Search for the cell housing the specified text and yield its [X, Y] center coordinate. 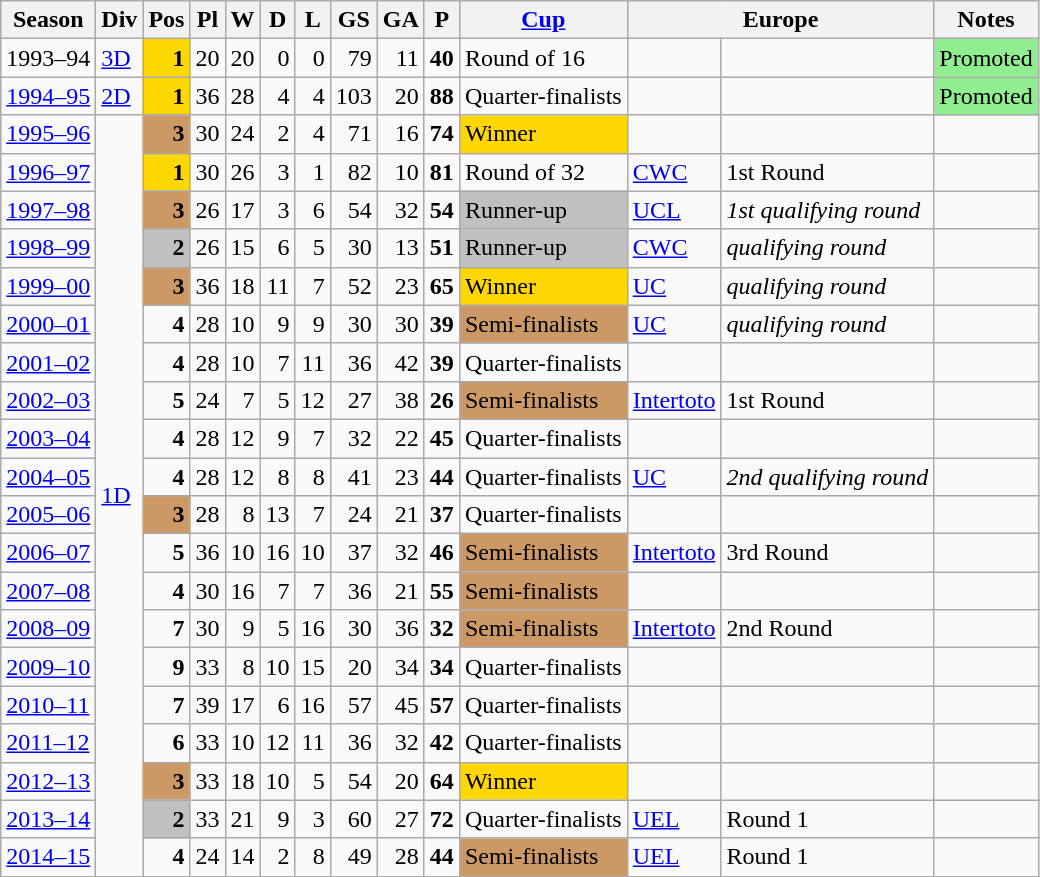
P [442, 20]
82 [354, 172]
2nd qualifying round [828, 477]
Round of 16 [543, 58]
74 [442, 134]
2010–11 [48, 705]
2003–04 [48, 438]
1997–98 [48, 210]
1D [120, 496]
Div [120, 20]
1994–95 [48, 96]
88 [442, 96]
1996–97 [48, 172]
72 [442, 819]
L [312, 20]
22 [400, 438]
2D [120, 96]
55 [442, 591]
2013–14 [48, 819]
2007–08 [48, 591]
60 [354, 819]
2014–15 [48, 857]
38 [400, 400]
Season [48, 20]
Pl [208, 20]
14 [242, 857]
2000–01 [48, 324]
51 [442, 248]
46 [442, 553]
2006–07 [48, 553]
71 [354, 134]
41 [354, 477]
D [278, 20]
2004–05 [48, 477]
2002–03 [48, 400]
Cup [543, 20]
Europe [780, 20]
49 [354, 857]
1st qualifying round [828, 210]
Notes [986, 20]
GA [400, 20]
3rd Round [828, 553]
2009–10 [48, 667]
2011–12 [48, 743]
40 [442, 58]
1995–96 [48, 134]
1993–94 [48, 58]
65 [442, 286]
2001–02 [48, 362]
79 [354, 58]
UCL [674, 210]
103 [354, 96]
2005–06 [48, 515]
1999–00 [48, 286]
81 [442, 172]
2012–13 [48, 781]
W [242, 20]
3D [120, 58]
GS [354, 20]
2008–09 [48, 629]
2nd Round [828, 629]
Pos [166, 20]
Round of 32 [543, 172]
64 [442, 781]
52 [354, 286]
1998–99 [48, 248]
